Search for the cell housing the specified text and yield its [x, y] center coordinate. 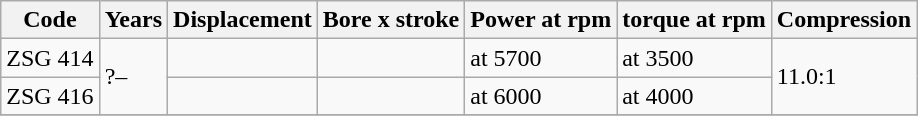
?– [133, 77]
torque at rpm [694, 20]
Power at rpm [541, 20]
at 5700 [541, 58]
ZSG 416 [50, 96]
at 3500 [694, 58]
11.0:1 [844, 77]
Compression [844, 20]
Bore x stroke [390, 20]
Years [133, 20]
Code [50, 20]
ZSG 414 [50, 58]
at 4000 [694, 96]
at 6000 [541, 96]
Displacement [243, 20]
